Determine the [x, y] coordinate at the center of the cell enclosing the given text.  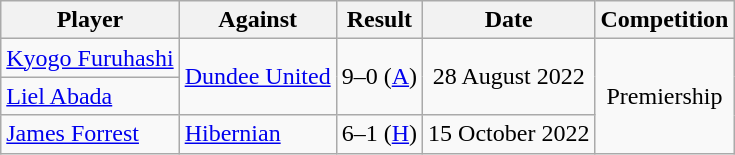
9–0 (A) [379, 77]
Result [379, 20]
6–1 (H) [379, 134]
Premiership [664, 96]
Against [258, 20]
Player [90, 20]
James Forrest [90, 134]
Liel Abada [90, 96]
Kyogo Furuhashi [90, 58]
Dundee United [258, 77]
Competition [664, 20]
28 August 2022 [509, 77]
15 October 2022 [509, 134]
Hibernian [258, 134]
Date [509, 20]
